Pinpoint the cell where the given text exists, returning its (X, Y) midpoint coordinate. 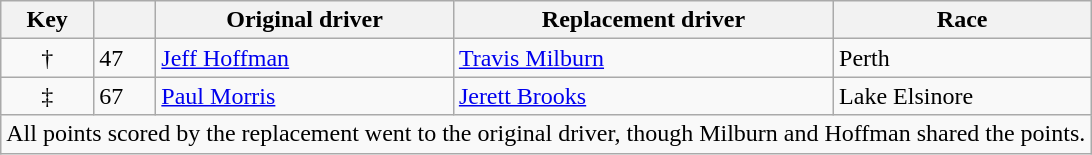
Perth (962, 58)
67 (125, 96)
All points scored by the replacement went to the original driver, though Milburn and Hoffman shared the points. (546, 134)
Key (48, 20)
Paul Morris (305, 96)
47 (125, 58)
Replacement driver (643, 20)
Jerett Brooks (643, 96)
Race (962, 20)
Lake Elsinore (962, 96)
Travis Milburn (643, 58)
† (48, 58)
Original driver (305, 20)
‡ (48, 96)
Jeff Hoffman (305, 58)
